From the cell containing the given text, extract its center point as (x, y) coordinate. 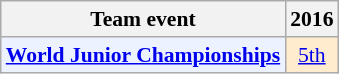
Team event (143, 19)
World Junior Championships (143, 55)
5th (312, 55)
2016 (312, 19)
